Capture the cell that displays the provided text and extract its (X, Y) central coordinate. 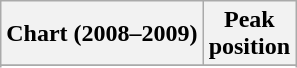
Chart (2008–2009) (102, 34)
Peakposition (249, 34)
